Scan for the cell matching the given text and deliver its (X, Y) coordinate at center. 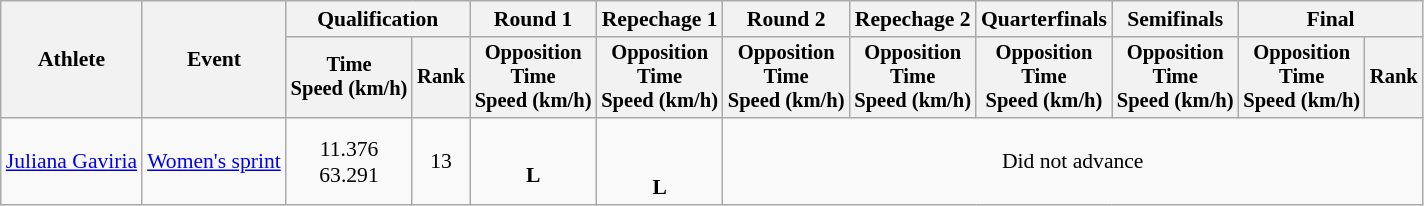
11.37663.291 (350, 162)
Juliana Gaviria (72, 162)
Final (1330, 19)
Qualification (378, 19)
Round 1 (534, 19)
Repechage 2 (912, 19)
Repechage 1 (660, 19)
Round 2 (786, 19)
Women's sprint (214, 162)
Quarterfinals (1044, 19)
TimeSpeed (km/h) (350, 78)
Did not advance (1073, 162)
Athlete (72, 60)
13 (441, 162)
Semifinals (1176, 19)
Event (214, 60)
